Return the (X, Y) coordinate for the center point of the cell that contains the specified text.  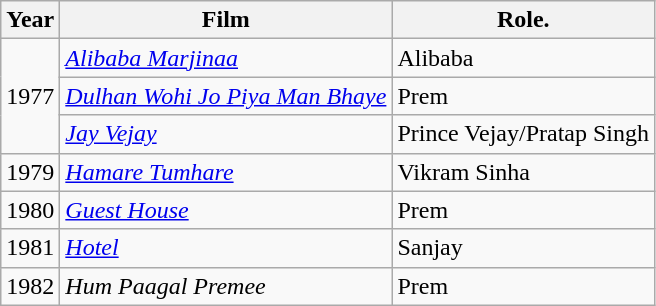
Hotel (226, 248)
Jay Vejay (226, 134)
Hamare Tumhare (226, 172)
Guest House (226, 210)
Hum Paagal Premee (226, 286)
1981 (30, 248)
Prince Vejay/Pratap Singh (524, 134)
Alibaba (524, 58)
Year (30, 20)
1977 (30, 96)
Film (226, 20)
1980 (30, 210)
1979 (30, 172)
1982 (30, 286)
Role. (524, 20)
Sanjay (524, 248)
Alibaba Marjinaa (226, 58)
Dulhan Wohi Jo Piya Man Bhaye (226, 96)
Vikram Sinha (524, 172)
